Capture the cell that displays the provided text and extract its (x, y) central coordinate. 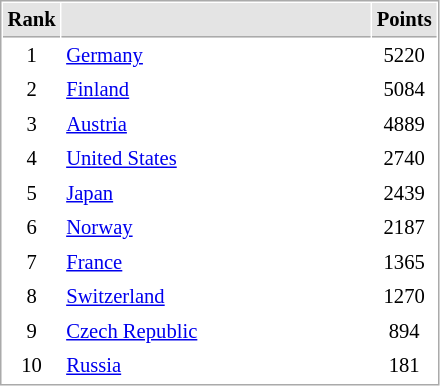
France (216, 262)
2187 (404, 228)
Czech Republic (216, 332)
4889 (404, 124)
Japan (216, 194)
Austria (216, 124)
2740 (404, 158)
8 (32, 296)
7 (32, 262)
2 (32, 90)
9 (32, 332)
Finland (216, 90)
Norway (216, 228)
Points (404, 20)
4 (32, 158)
1 (32, 56)
Russia (216, 366)
5220 (404, 56)
10 (32, 366)
Rank (32, 20)
Switzerland (216, 296)
894 (404, 332)
5 (32, 194)
United States (216, 158)
3 (32, 124)
Germany (216, 56)
1270 (404, 296)
181 (404, 366)
1365 (404, 262)
2439 (404, 194)
5084 (404, 90)
6 (32, 228)
